Capture the cell that displays the provided text and extract its (X, Y) central coordinate. 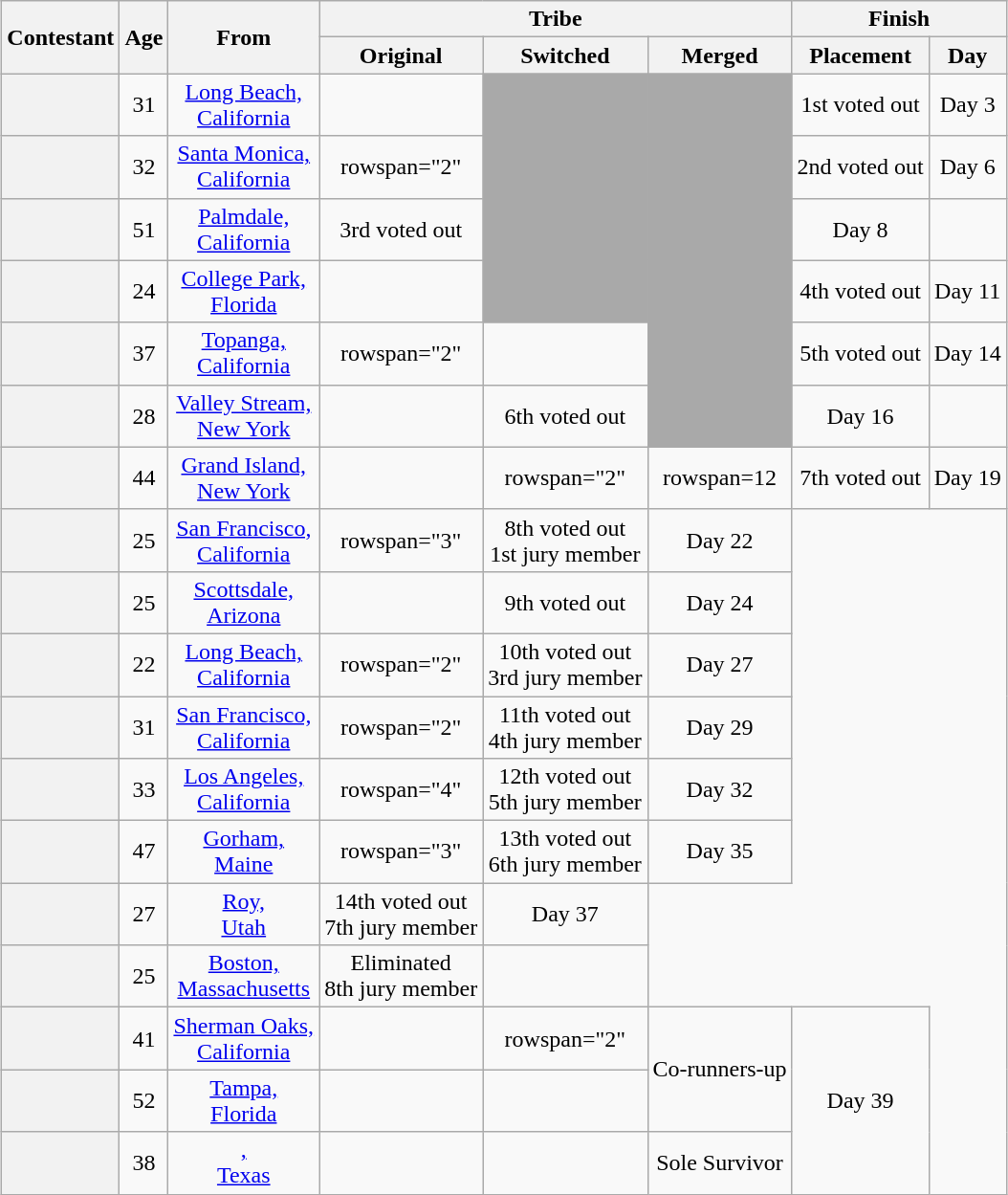
Sole Survivor (719, 1163)
Valley Stream,New York (244, 415)
Tampa,Florida (244, 1100)
12th voted out5th jury member (565, 790)
Day 14 (968, 354)
Finish (899, 19)
32 (143, 166)
From (244, 37)
Grand Island,New York (244, 478)
Eliminated8th jury member (402, 976)
Day 24 (719, 603)
44 (143, 478)
Day 19 (968, 478)
9th voted out (565, 603)
10th voted out3rd jury member (565, 664)
47 (143, 852)
Day 3 (968, 105)
4th voted out (861, 291)
Day 16 (861, 415)
Gorham,Maine (244, 852)
Day 29 (719, 727)
8th voted out1st jury member (565, 540)
Topanga,California (244, 354)
Sherman Oaks, California (244, 1039)
14th voted out7th jury member (402, 915)
27 (143, 915)
13th voted out6th jury member (565, 852)
Day 11 (968, 291)
41 (143, 1039)
7th voted out (861, 478)
Switched (565, 55)
51 (143, 230)
37 (143, 354)
Los Angeles,California (244, 790)
6th voted out (565, 415)
5th voted out (861, 354)
24 (143, 291)
Day 8 (861, 230)
38 (143, 1163)
Day 22 (719, 540)
22 (143, 664)
1st voted out (861, 105)
,Texas (244, 1163)
Day 39 (861, 1100)
Day 27 (719, 664)
Palmdale,California (244, 230)
Co-runners-up (719, 1070)
Roy,Utah (244, 915)
rowspan=12 (719, 478)
Day 32 (719, 790)
Day 35 (719, 852)
2nd voted out (861, 166)
Age (143, 37)
College Park,Florida (244, 291)
52 (143, 1100)
28 (143, 415)
11th voted out4th jury member (565, 727)
Day 37 (565, 915)
rowspan="4" (402, 790)
3rd voted out (402, 230)
Placement (861, 55)
Merged (719, 55)
33 (143, 790)
Day (968, 55)
Original (402, 55)
Boston,Massachusetts (244, 976)
Contestant (61, 37)
Santa Monica,California (244, 166)
Scottsdale,Arizona (244, 603)
Day 6 (968, 166)
Tribe (556, 19)
